For the text-containing cell, return its midpoint in [x, y] coordinate format. 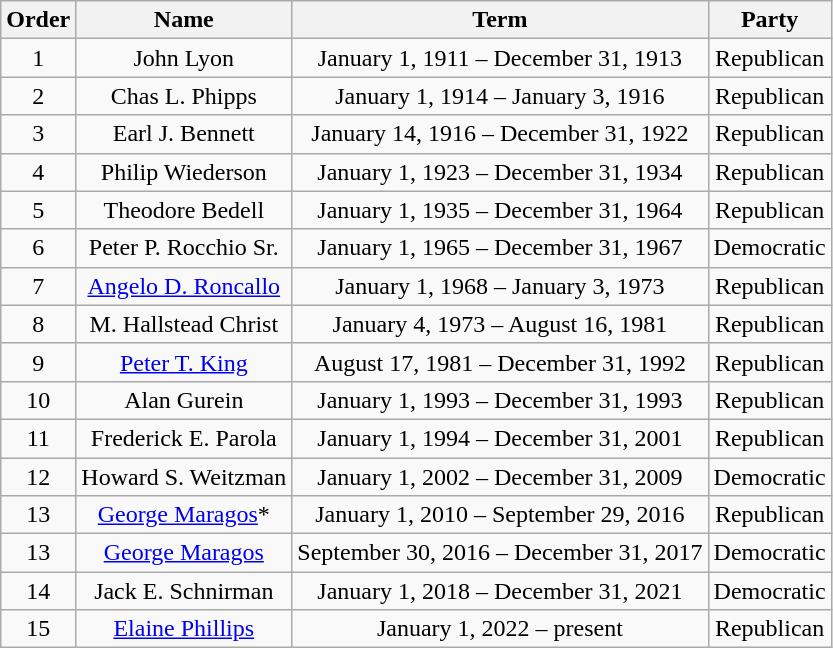
January 1, 1923 – December 31, 1934 [500, 172]
8 [38, 324]
January 1, 2022 – present [500, 629]
Earl J. Bennett [184, 134]
August 17, 1981 – December 31, 1992 [500, 362]
John Lyon [184, 58]
5 [38, 210]
9 [38, 362]
Frederick E. Parola [184, 438]
M. Hallstead Christ [184, 324]
January 1, 1994 – December 31, 2001 [500, 438]
January 1, 1965 – December 31, 1967 [500, 248]
7 [38, 286]
Alan Gurein [184, 400]
2 [38, 96]
Name [184, 20]
January 1, 2018 – December 31, 2021 [500, 591]
George Maragos [184, 553]
January 14, 1916 – December 31, 1922 [500, 134]
September 30, 2016 – December 31, 2017 [500, 553]
January 1, 1968 – January 3, 1973 [500, 286]
Order [38, 20]
11 [38, 438]
Chas L. Phipps [184, 96]
January 1, 1914 – January 3, 1916 [500, 96]
Peter T. King [184, 362]
Elaine Phillips [184, 629]
January 1, 2010 – September 29, 2016 [500, 515]
6 [38, 248]
Party [770, 20]
1 [38, 58]
January 1, 1993 – December 31, 1993 [500, 400]
Theodore Bedell [184, 210]
Jack E. Schnirman [184, 591]
January 1, 2002 – December 31, 2009 [500, 477]
4 [38, 172]
Angelo D. Roncallo [184, 286]
Peter P. Rocchio Sr. [184, 248]
10 [38, 400]
January 4, 1973 – August 16, 1981 [500, 324]
12 [38, 477]
3 [38, 134]
January 1, 1911 – December 31, 1913 [500, 58]
14 [38, 591]
Term [500, 20]
15 [38, 629]
January 1, 1935 – December 31, 1964 [500, 210]
George Maragos* [184, 515]
Howard S. Weitzman [184, 477]
Philip Wiederson [184, 172]
